Find where the given text appears and provide that cell's center as [x, y] coordinate. 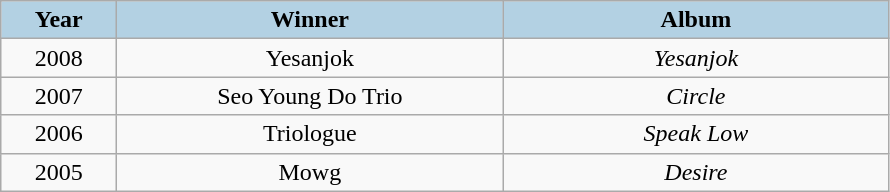
Desire [696, 172]
Winner [310, 20]
Speak Low [696, 134]
2008 [59, 58]
Circle [696, 96]
Triologue [310, 134]
2005 [59, 172]
Seo Young Do Trio [310, 96]
Year [59, 20]
Album [696, 20]
Mowg [310, 172]
2007 [59, 96]
2006 [59, 134]
